Provide the [x, y] coordinate of the cell's center where the given text is located.  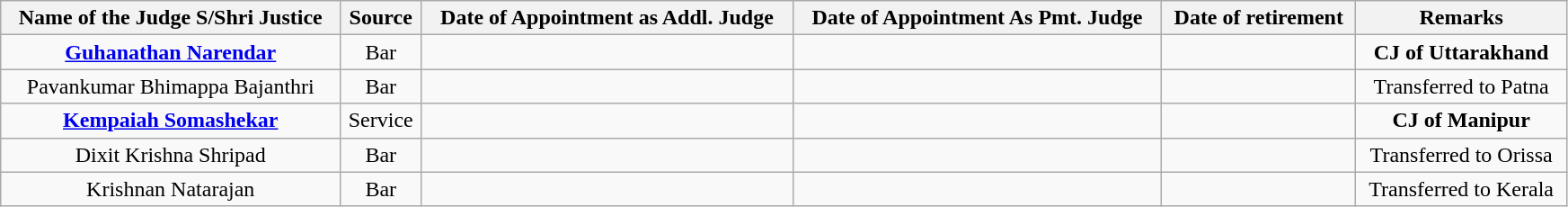
Guhanathan Narendar [171, 52]
Transferred to Kerala [1461, 189]
Pavankumar Bhimappa Bajanthri [171, 86]
Date of Appointment as Addl. Judge [607, 18]
Remarks [1461, 18]
Dixit Krishna Shripad [171, 155]
Name of the Judge S/Shri Justice [171, 18]
Transferred to Patna [1461, 86]
Date of retirement [1259, 18]
Source [381, 18]
Date of Appointment As Pmt. Judge [978, 18]
Krishnan Natarajan [171, 189]
CJ of Manipur [1461, 121]
Service [381, 121]
CJ of Uttarakhand [1461, 52]
Kempaiah Somashekar [171, 121]
Transferred to Orissa [1461, 155]
